Search for the cell housing the specified text and yield its (X, Y) center coordinate. 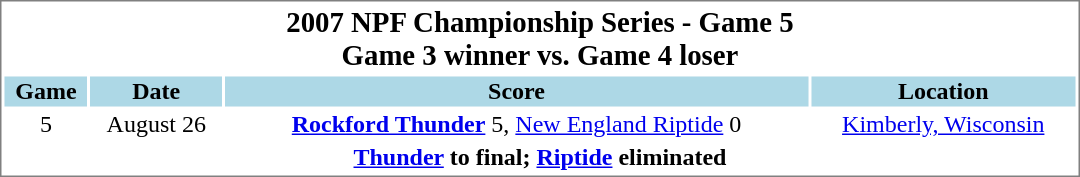
Kimberly, Wisconsin (944, 125)
Score (516, 91)
Date (156, 91)
August 26 (156, 125)
5 (46, 125)
Game (46, 91)
Location (944, 91)
Rockford Thunder 5, New England Riptide 0 (516, 125)
Thunder to final; Riptide eliminated (540, 157)
2007 NPF Championship Series - Game 5Game 3 winner vs. Game 4 loser (540, 38)
